Determine the [x, y] coordinate at the center of the cell enclosing the given text.  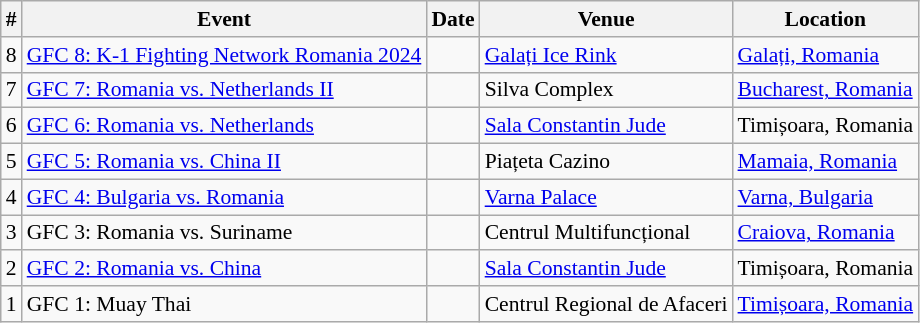
Varna Palace [606, 197]
8 [12, 55]
GFC 5: Romania vs. China II [224, 162]
GFC 1: Muay Thai [224, 304]
GFC 3: Romania vs. Suriname [224, 233]
Varna, Bulgaria [826, 197]
Bucharest, Romania [826, 90]
Craiova, Romania [826, 233]
GFC 2: Romania vs. China [224, 269]
Centrul Regional de Afaceri [606, 304]
Centrul Multifuncțional [606, 233]
GFC 7: Romania vs. Netherlands II [224, 90]
Silva Complex [606, 90]
Mamaia, Romania [826, 162]
GFC 4: Bulgaria vs. Romania [224, 197]
Piațeta Cazino [606, 162]
7 [12, 90]
2 [12, 269]
GFC 6: Romania vs. Netherlands [224, 126]
6 [12, 126]
Date [452, 19]
4 [12, 197]
Venue [606, 19]
Galați, Romania [826, 55]
GFC 8: K-1 Fighting Network Romania 2024 [224, 55]
5 [12, 162]
Event [224, 19]
# [12, 19]
Location [826, 19]
3 [12, 233]
Galați Ice Rink [606, 55]
1 [12, 304]
